Extract the [X, Y] coordinate from the center of the cell holding the provided text.  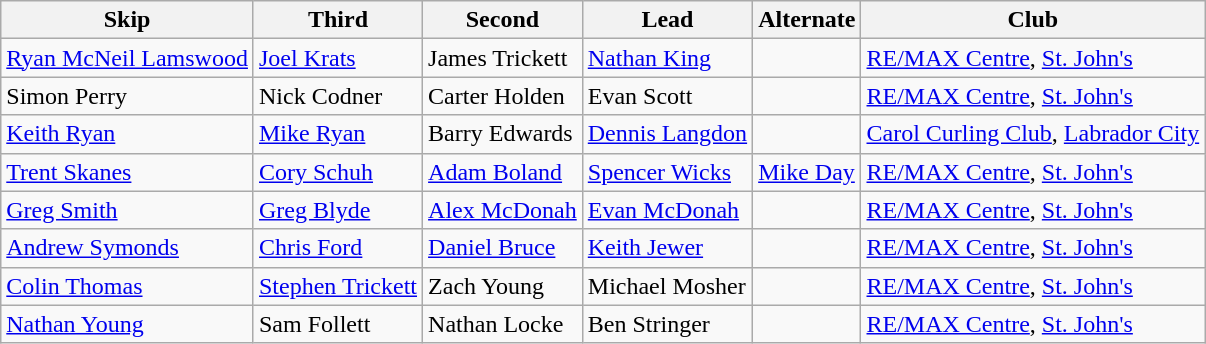
Zach Young [503, 286]
Ben Stringer [667, 324]
Nathan Locke [503, 324]
Trent Skanes [128, 172]
Lead [667, 20]
Daniel Bruce [503, 248]
Carter Holden [503, 96]
Joel Krats [338, 58]
Barry Edwards [503, 134]
Alex McDonah [503, 210]
Third [338, 20]
Andrew Symonds [128, 248]
Evan McDonah [667, 210]
Keith Ryan [128, 134]
Evan Scott [667, 96]
Simon Perry [128, 96]
Colin Thomas [128, 286]
Stephen Trickett [338, 286]
Nathan Young [128, 324]
Greg Blyde [338, 210]
Chris Ford [338, 248]
Alternate [807, 20]
Michael Mosher [667, 286]
James Trickett [503, 58]
Carol Curling Club, Labrador City [1033, 134]
Greg Smith [128, 210]
Ryan McNeil Lamswood [128, 58]
Keith Jewer [667, 248]
Second [503, 20]
Adam Boland [503, 172]
Dennis Langdon [667, 134]
Nathan King [667, 58]
Mike Day [807, 172]
Spencer Wicks [667, 172]
Mike Ryan [338, 134]
Cory Schuh [338, 172]
Club [1033, 20]
Skip [128, 20]
Sam Follett [338, 324]
Nick Codner [338, 96]
